Pinpoint the cell where the given text exists, returning its (x, y) midpoint coordinate. 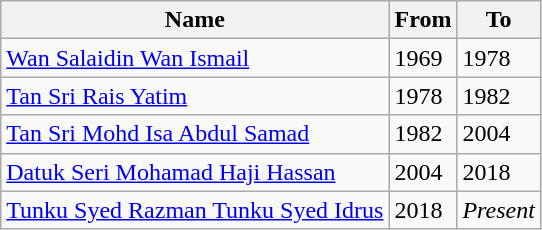
Name (195, 20)
1969 (423, 58)
Wan Salaidin Wan Ismail (195, 58)
Tan Sri Mohd Isa Abdul Samad (195, 134)
Present (498, 210)
Datuk Seri Mohamad Haji Hassan (195, 172)
To (498, 20)
From (423, 20)
Tan Sri Rais Yatim (195, 96)
Tunku Syed Razman Tunku Syed Idrus (195, 210)
